Provide the (x, y) coordinate of the cell's center where the given text is located.  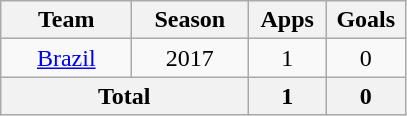
Goals (366, 20)
Total (124, 96)
Apps (288, 20)
Brazil (66, 58)
2017 (190, 58)
Team (66, 20)
Season (190, 20)
